Determine the [X, Y] coordinate at the center of the cell enclosing the given text.  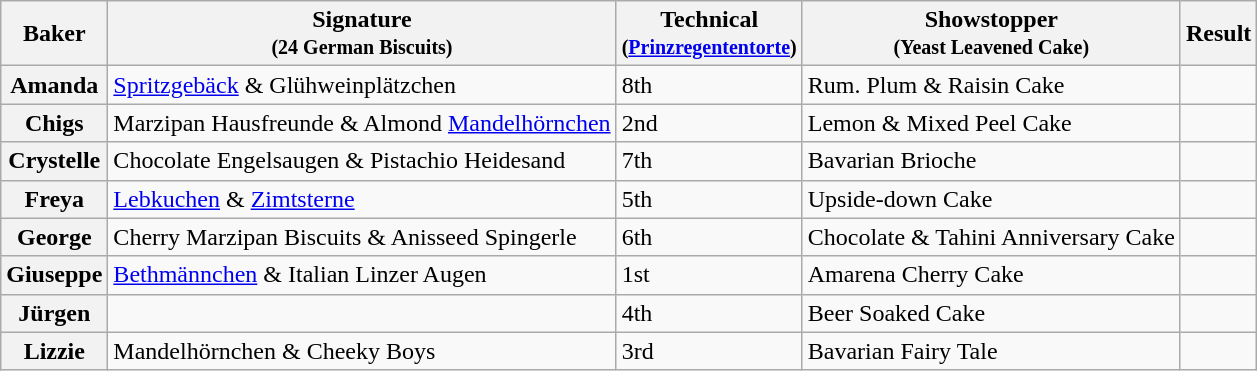
Giuseppe [54, 275]
Amanda [54, 85]
3rd [709, 351]
Bavarian Fairy Tale [991, 351]
1st [709, 275]
Jürgen [54, 313]
Lizzie [54, 351]
Bethmännchen & Italian Linzer Augen [362, 275]
Chocolate & Tahini Anniversary Cake [991, 237]
George [54, 237]
Beer Soaked Cake [991, 313]
Result [1218, 34]
Marzipan Hausfreunde & Almond Mandelhörnchen [362, 123]
4th [709, 313]
Amarena Cherry Cake [991, 275]
Bavarian Brioche [991, 161]
Technical(Prinzregententorte) [709, 34]
5th [709, 199]
Crystelle [54, 161]
2nd [709, 123]
Signature(24 German Biscuits) [362, 34]
Lemon & Mixed Peel Cake [991, 123]
Spritzgebäck & Glühweinplätzchen [362, 85]
Showstopper(Yeast Leavened Cake) [991, 34]
Chocolate Engelsaugen & Pistachio Heidesand [362, 161]
Mandelhörnchen & Cheeky Boys [362, 351]
7th [709, 161]
8th [709, 85]
Upside-down Cake [991, 199]
Chigs [54, 123]
Rum. Plum & Raisin Cake [991, 85]
6th [709, 237]
Lebkuchen & Zimtsterne [362, 199]
Baker [54, 34]
Cherry Marzipan Biscuits & Anisseed Spingerle [362, 237]
Freya [54, 199]
